For the text-containing cell, return its midpoint in [X, Y] coordinate format. 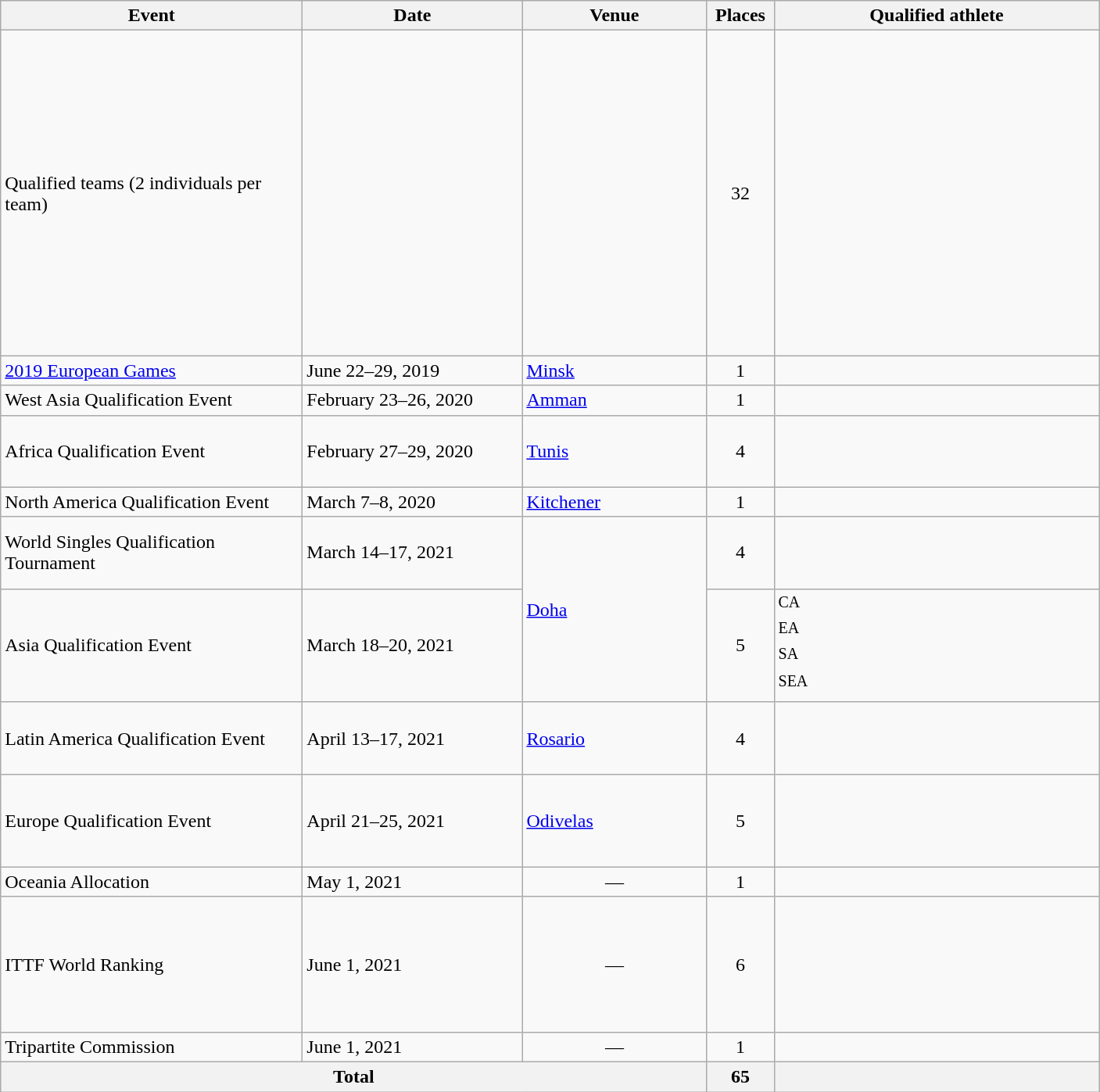
CAEASASEA [937, 646]
April 21–25, 2021 [413, 821]
March 18–20, 2021 [413, 646]
Oceania Allocation [152, 882]
February 27–29, 2020 [413, 451]
March 7–8, 2020 [413, 502]
Total [353, 1077]
Kitchener [614, 502]
February 23–26, 2020 [413, 400]
West Asia Qualification Event [152, 400]
Latin America Qualification Event [152, 738]
Places [740, 16]
Venue [614, 16]
2019 European Games [152, 371]
Doha [614, 610]
Event [152, 16]
Africa Qualification Event [152, 451]
Amman [614, 400]
March 14–17, 2021 [413, 553]
Qualified athlete [937, 16]
ITTF World Ranking [152, 965]
Asia Qualification Event [152, 646]
32 [740, 193]
65 [740, 1077]
Rosario [614, 738]
May 1, 2021 [413, 882]
Tripartite Commission [152, 1047]
North America Qualification Event [152, 502]
Odivelas [614, 821]
Qualified teams (2 individuals per team) [152, 193]
April 13–17, 2021 [413, 738]
World Singles Qualification Tournament [152, 553]
Tunis [614, 451]
6 [740, 965]
Minsk [614, 371]
Date [413, 16]
June 22–29, 2019 [413, 371]
Europe Qualification Event [152, 821]
